Scan for the cell matching the given text and deliver its (x, y) coordinate at center. 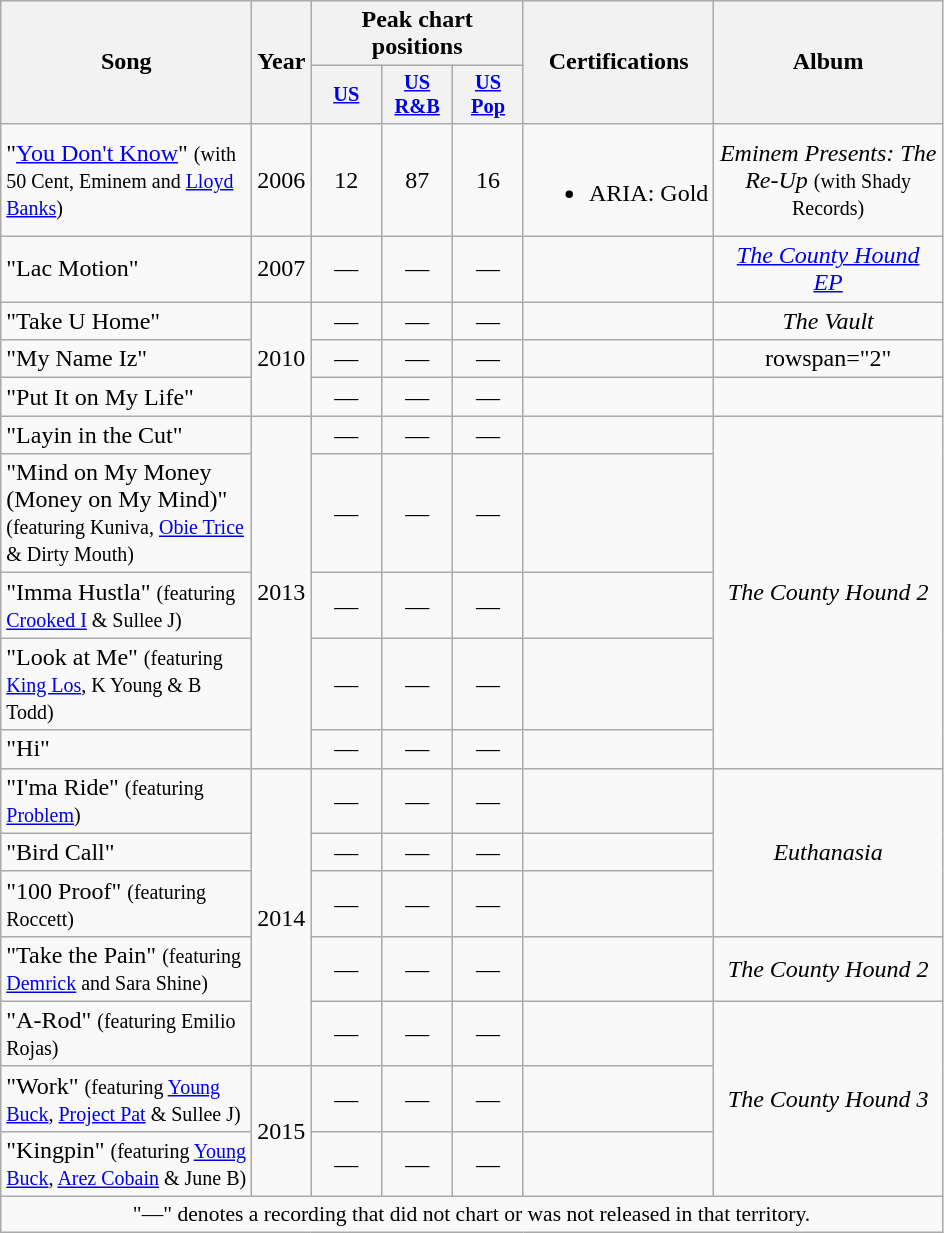
"—" denotes a recording that did not chart or was not released in that territory. (472, 1215)
"A-Rod" (featuring Emilio Rojas) (126, 1034)
12 (346, 180)
16 (488, 180)
"My Name Iz" (126, 359)
Year (282, 62)
"Kingpin" (featuring Young Buck, Arez Cobain & June B) (126, 1164)
2006 (282, 180)
"Imma Hustla" (featuring Crooked I & Sullee J) (126, 606)
The County Hound EP (828, 270)
Eminem Presents: The Re-Up (with Shady Records) (828, 180)
"Take U Home" (126, 321)
ARIA: Gold (618, 180)
"Mind on My Money (Money on My Mind)" (featuring Kuniva, Obie Trice & Dirty Mouth) (126, 514)
"Take the Pain" (featuring Demrick and Sara Shine) (126, 968)
rowspan="2" (828, 359)
"I'ma Ride" (featuring Problem) (126, 800)
"Put It on My Life" (126, 397)
"You Don't Know" (with 50 Cent, Eminem and Lloyd Banks) (126, 180)
The County Hound 3 (828, 1098)
2010 (282, 359)
"Look at Me" (featuring King Los, K Young & B Todd) (126, 684)
2015 (282, 1131)
"Layin in the Cut" (126, 435)
The Vault (828, 321)
US (346, 95)
87 (418, 180)
2013 (282, 592)
USPop (488, 95)
"Work" (featuring Young Buck, Project Pat & Sullee J) (126, 1098)
"100 Proof" (featuring Roccett) (126, 904)
Peak chart positions (418, 34)
"Bird Call" (126, 852)
Certifications (618, 62)
USR&B (418, 95)
"Hi" (126, 749)
Album (828, 62)
2014 (282, 917)
Song (126, 62)
2007 (282, 270)
"Lac Motion" (126, 270)
Euthanasia (828, 852)
